Scan for the cell matching the given text and deliver its [X, Y] coordinate at center. 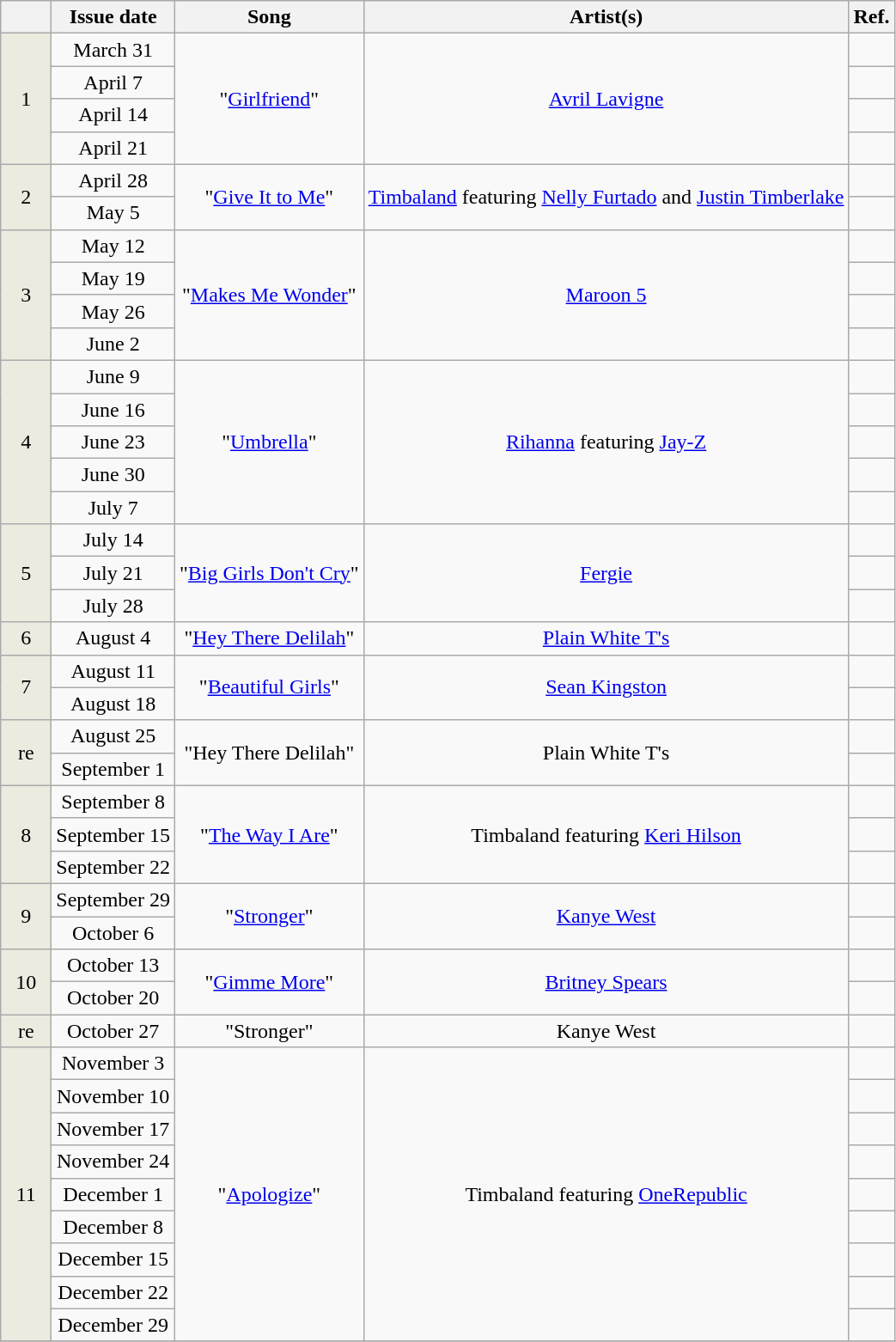
Sean Kingston [606, 687]
December 29 [113, 1325]
5 [26, 573]
"Girlfriend" [270, 99]
9 [26, 916]
6 [26, 638]
"Umbrella" [270, 442]
April 14 [113, 115]
11 [26, 1194]
July 21 [113, 573]
1 [26, 99]
October 27 [113, 1031]
November 24 [113, 1162]
December 15 [113, 1260]
Timbaland featuring Keri Hilson [606, 834]
April 21 [113, 148]
"Apologize" [270, 1194]
Timbaland featuring OneRepublic [606, 1194]
October 20 [113, 998]
8 [26, 834]
"Give It to Me" [270, 197]
November 10 [113, 1096]
Avril Lavigne [606, 99]
September 8 [113, 802]
May 26 [113, 311]
"Makes Me Wonder" [270, 295]
October 13 [113, 966]
June 30 [113, 475]
March 31 [113, 50]
June 9 [113, 376]
April 28 [113, 180]
Song [270, 17]
Timbaland featuring Nelly Furtado and Justin Timberlake [606, 197]
August 18 [113, 704]
May 5 [113, 213]
4 [26, 442]
2 [26, 197]
July 14 [113, 540]
December 1 [113, 1194]
September 1 [113, 769]
November 3 [113, 1064]
June 23 [113, 442]
July 7 [113, 508]
September 29 [113, 900]
August 25 [113, 736]
November 17 [113, 1129]
May 19 [113, 278]
August 11 [113, 671]
December 8 [113, 1227]
Rihanna featuring Jay-Z [606, 442]
July 28 [113, 606]
December 22 [113, 1292]
June 2 [113, 344]
"The Way I Are" [270, 834]
"Gimme More" [270, 982]
August 4 [113, 638]
Britney Spears [606, 982]
"Big Girls Don't Cry" [270, 573]
"Beautiful Girls" [270, 687]
Maroon 5 [606, 295]
7 [26, 687]
10 [26, 982]
3 [26, 295]
Artist(s) [606, 17]
October 6 [113, 932]
Issue date [113, 17]
September 22 [113, 867]
Fergie [606, 573]
May 12 [113, 246]
September 15 [113, 834]
June 16 [113, 410]
Ref. [871, 17]
April 7 [113, 82]
